Find where the given text appears and provide that cell's center as (x, y) coordinate. 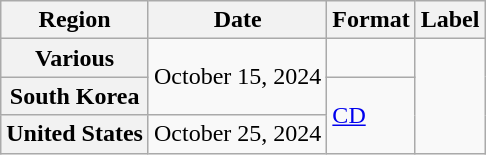
Format (371, 20)
South Korea (75, 96)
Region (75, 20)
Various (75, 58)
October 25, 2024 (237, 134)
Date (237, 20)
October 15, 2024 (237, 77)
United States (75, 134)
CD (371, 115)
Label (450, 20)
